Find where the given text appears and provide that cell's center as (X, Y) coordinate. 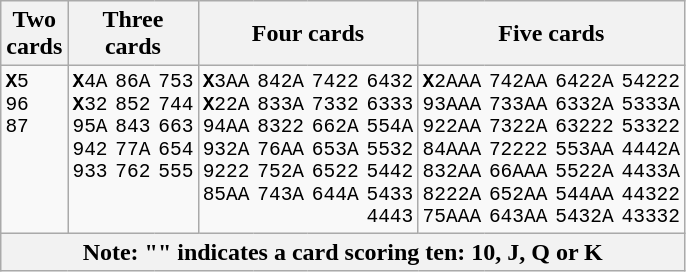
Threecards (133, 34)
74227332662A653A6522644A (336, 150)
Five cards (552, 34)
86A85284377A762 (132, 150)
6422A6332A63222553AA5522A544AA5432A (584, 150)
X59687 (34, 150)
Note: "" indicates a card scoring ten: 10, J, Q or K (343, 252)
542225333A533224442A4433A4432243332 (652, 150)
Four cards (308, 34)
X2AAA93AAA922AA84AAA832AA8222A75AAA (452, 150)
X3AAX22A94AA932A922285AA (226, 150)
X4AX3295A942933 (90, 150)
742AA733AA7322A7222266AAA652AA643AA (518, 150)
753744663654555 (176, 150)
64326333554A5532544254334443 (390, 150)
842A833A832276AA752A743A (280, 150)
Twocards (34, 34)
